Identify which cell holds the provided text, then report its [X, Y] central coordinate. 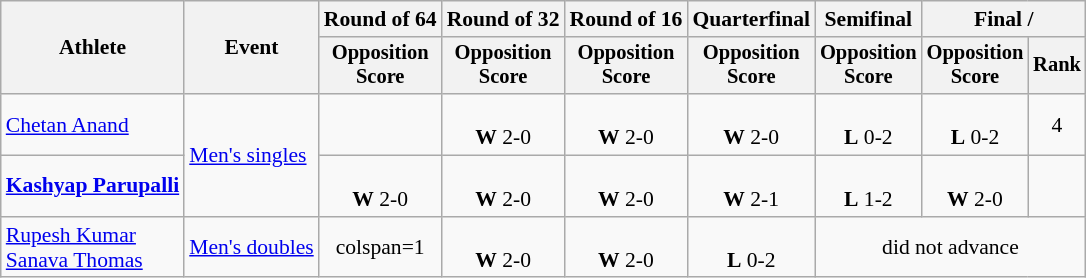
Athlete [92, 48]
Chetan Anand [92, 124]
Quarterfinal [751, 19]
Event [252, 48]
did not advance [950, 248]
Round of 64 [380, 19]
Rupesh KumarSanava Thomas [92, 248]
Men's doubles [252, 248]
4 [1057, 124]
Round of 16 [626, 19]
Final / [1004, 19]
L 1-2 [868, 186]
Round of 32 [504, 19]
colspan=1 [380, 248]
Kashyap Parupalli [92, 186]
Men's singles [252, 155]
Rank [1057, 66]
W 2-1 [751, 186]
Semifinal [868, 19]
